Identify which cell holds the provided text, then report its (X, Y) central coordinate. 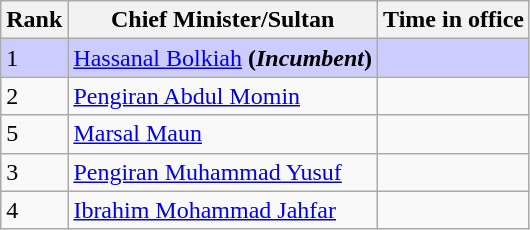
1 (34, 58)
4 (34, 210)
Pengiran Muhammad Yusuf (223, 172)
Rank (34, 20)
3 (34, 172)
Marsal Maun (223, 134)
Time in office (454, 20)
2 (34, 96)
Chief Minister/Sultan (223, 20)
Hassanal Bolkiah (Incumbent) (223, 58)
5 (34, 134)
Ibrahim Mohammad Jahfar (223, 210)
Pengiran Abdul Momin (223, 96)
